Find where the given text appears and provide that cell's center as [X, Y] coordinate. 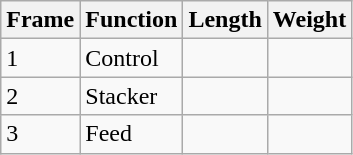
Function [132, 20]
2 [40, 96]
Stacker [132, 96]
Weight [309, 20]
Feed [132, 134]
Control [132, 58]
Frame [40, 20]
1 [40, 58]
Length [225, 20]
3 [40, 134]
